Return (x, y) of the center of cell containing provided text 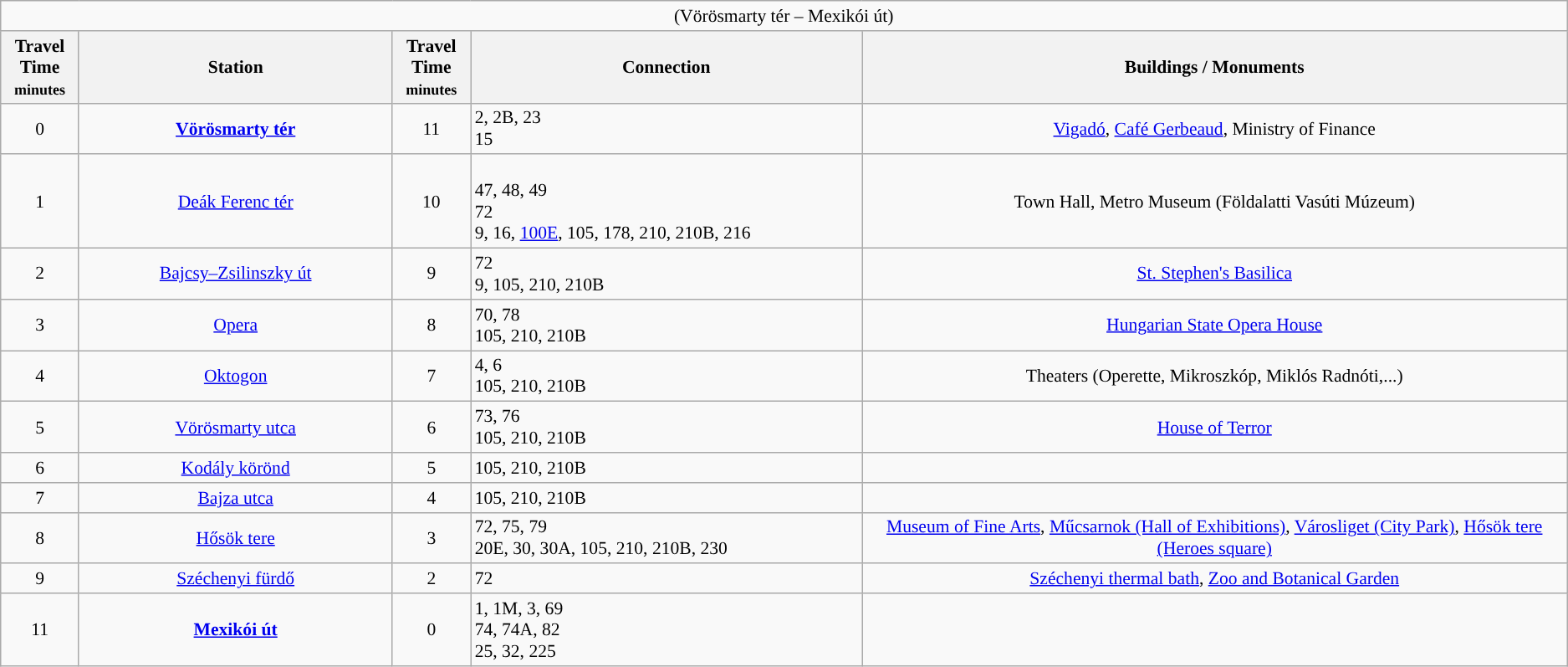
72 9, 105, 210, 210B (667, 274)
Vigadó, Café Gerbeaud, Ministry of Finance (1214, 129)
Bajza utca (236, 498)
Széchenyi fürdő (236, 579)
Mexikói út (236, 629)
Theaters (Operette, Mikroszkóp, Miklós Radnóti,...) (1214, 377)
72 (667, 579)
House of Terror (1214, 427)
2, 2B, 23 15 (667, 129)
1, 1M, 3, 69 74, 74A, 82 25, 32, 225 (667, 629)
Station (236, 67)
47, 48, 49 72 9, 16, 100E, 105, 178, 210, 210B, 216 (667, 202)
Deák Ferenc tér (236, 202)
70, 78 105, 210, 210B (667, 325)
Vörösmarty tér (236, 129)
10 (432, 202)
Museum of Fine Arts, Műcsarnok (Hall of Exhibitions), Városliget (City Park), Hősök tere (Heroes square) (1214, 537)
Oktogon (236, 377)
Buildings / Monuments (1214, 67)
Széchenyi thermal bath, Zoo and Botanical Garden (1214, 579)
73, 76 105, 210, 210B (667, 427)
Connection (667, 67)
Hősök tere (236, 537)
Bajcsy–Zsilinszky út (236, 274)
Hungarian State Opera House (1214, 325)
Kodály körönd (236, 468)
Town Hall, Metro Museum (Földalatti Vasúti Múzeum) (1214, 202)
1 (40, 202)
72, 75, 79 20E, 30, 30A, 105, 210, 210B, 230 (667, 537)
(Vörösmarty tér – Mexikói út) (784, 16)
Opera (236, 325)
4, 6 105, 210, 210B (667, 377)
St. Stephen's Basilica (1214, 274)
Vörösmarty utca (236, 427)
